Locate the cell with the specified text and output its [X, Y] center coordinate. 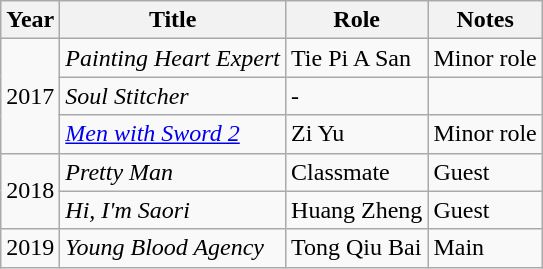
Soul Stitcher [173, 96]
2018 [30, 191]
Hi, I'm Saori [173, 210]
Role [357, 20]
Tong Qiu Bai [357, 248]
Men with Sword 2 [173, 134]
Title [173, 20]
Classmate [357, 172]
Zi Yu [357, 134]
Young Blood Agency [173, 248]
- [357, 96]
2019 [30, 248]
2017 [30, 96]
Painting Heart Expert [173, 58]
Year [30, 20]
Main [485, 248]
Notes [485, 20]
Tie Pi A San [357, 58]
Huang Zheng [357, 210]
Pretty Man [173, 172]
